Pinpoint the cell where the given text exists, returning its [x, y] midpoint coordinate. 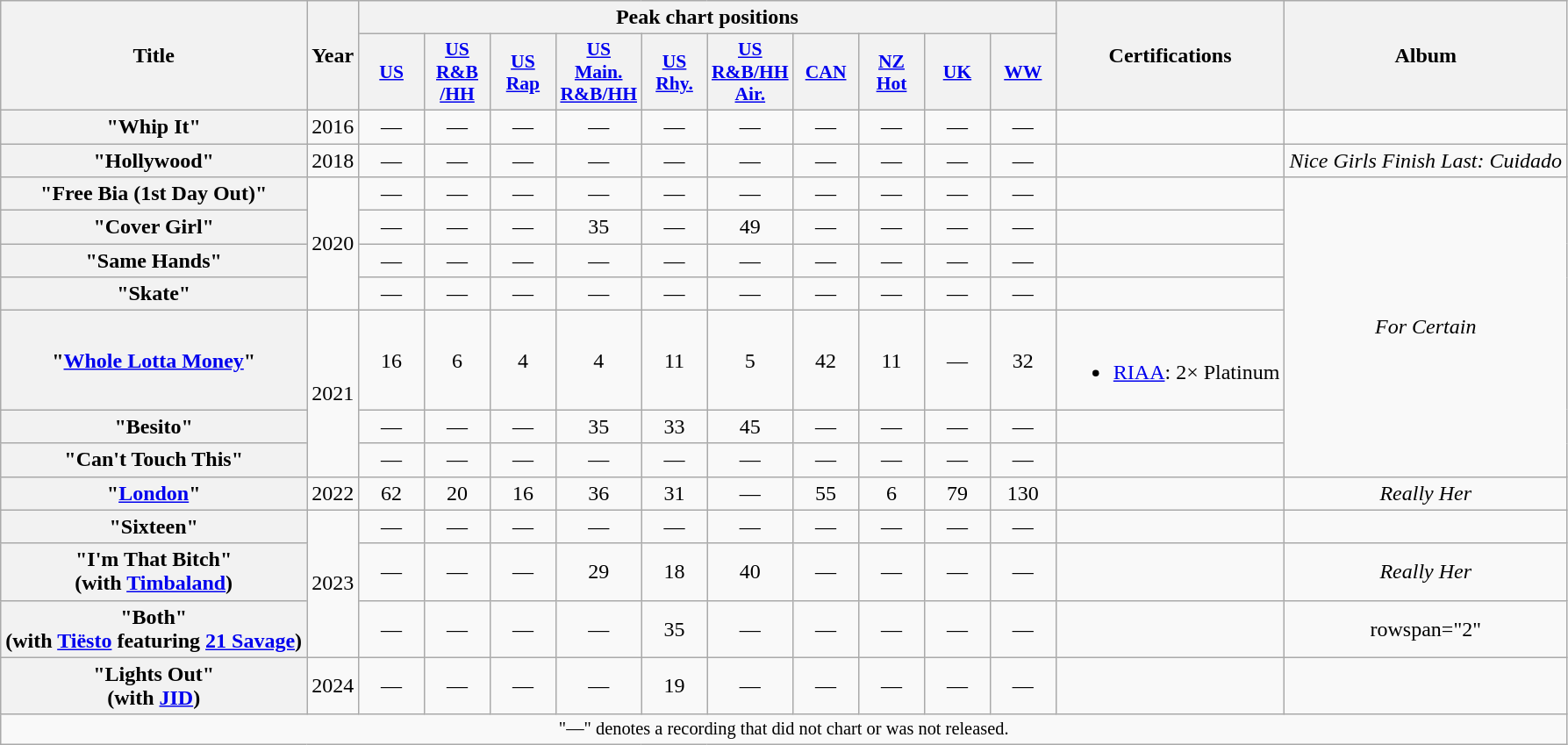
29 [598, 572]
USRhy. [674, 72]
"Lights Out"(with JID) [154, 686]
USRap [523, 72]
For Certain [1426, 326]
RIAA: 2× Platinum [1171, 360]
33 [674, 426]
31 [674, 493]
42 [827, 360]
"London" [154, 493]
2024 [333, 686]
UK [956, 72]
40 [750, 572]
"I'm That Bitch"(with Timbaland) [154, 572]
130 [1023, 493]
"Hollywood" [154, 161]
Certifications [1171, 56]
USR&B/HH [458, 72]
Album [1426, 56]
"Cover Girl" [154, 227]
49 [750, 227]
"Whip It" [154, 126]
Peak chart positions [707, 18]
"—" denotes a recording that did not chart or was not released. [784, 729]
Nice Girls Finish Last: Cuidado [1426, 161]
"Whole Lotta Money" [154, 360]
32 [1023, 360]
"Both"(with Tiësto featuring 21 Savage) [154, 628]
"Same Hands" [154, 261]
US [391, 72]
NZHot [891, 72]
USMain.R&B/HH [598, 72]
20 [458, 493]
55 [827, 493]
18 [674, 572]
USR&B/HHAir. [750, 72]
"Besito" [154, 426]
2021 [333, 393]
5 [750, 360]
"Sixteen" [154, 527]
2022 [333, 493]
79 [956, 493]
2020 [333, 244]
45 [750, 426]
CAN [827, 72]
rowspan="2" [1426, 628]
2018 [333, 161]
36 [598, 493]
"Skate" [154, 294]
19 [674, 686]
2023 [333, 584]
62 [391, 493]
"Can't Touch This" [154, 460]
"Free Bia (1st Day Out)" [154, 194]
2016 [333, 126]
Title [154, 56]
Year [333, 56]
WW [1023, 72]
